Identify which cell holds the provided text, then report its (x, y) central coordinate. 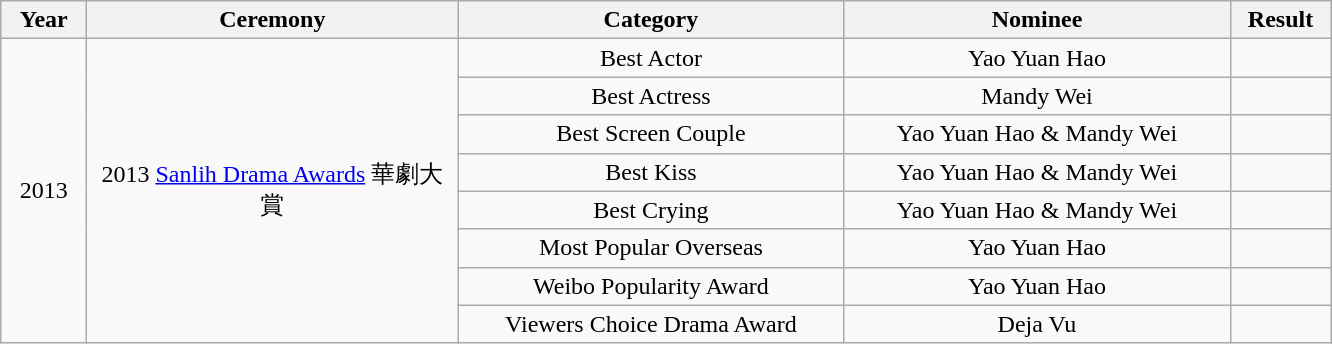
2013 (44, 191)
Nominee (1037, 20)
Weibo Popularity Award (651, 286)
Best Kiss (651, 172)
Best Actress (651, 96)
Viewers Choice Drama Award (651, 324)
Best Screen Couple (651, 134)
Best Actor (651, 58)
Ceremony (272, 20)
Result (1280, 20)
Mandy Wei (1037, 96)
Most Popular Overseas (651, 248)
Deja Vu (1037, 324)
Year (44, 20)
2013 Sanlih Drama Awards 華劇大賞 (272, 191)
Best Crying (651, 210)
Category (651, 20)
